From the cell containing the given text, extract its center point as [x, y] coordinate. 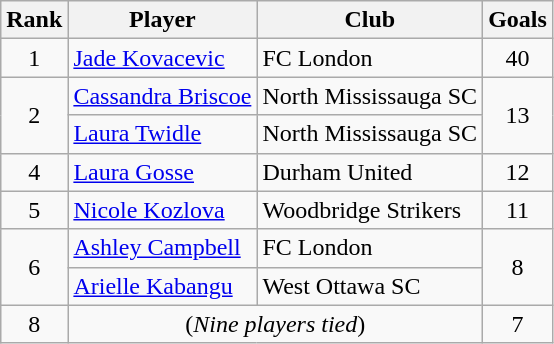
Ashley Campbell [162, 248]
12 [518, 172]
Arielle Kabangu [162, 286]
4 [34, 172]
6 [34, 267]
Player [162, 20]
7 [518, 324]
2 [34, 115]
Goals [518, 20]
Rank [34, 20]
Woodbridge Strikers [370, 210]
11 [518, 210]
40 [518, 58]
Laura Gosse [162, 172]
Durham United [370, 172]
Jade Kovacevic [162, 58]
13 [518, 115]
West Ottawa SC [370, 286]
(Nine players tied) [276, 324]
1 [34, 58]
Club [370, 20]
Nicole Kozlova [162, 210]
5 [34, 210]
Cassandra Briscoe [162, 96]
Laura Twidle [162, 134]
